Pinpoint the cell where the given text exists, returning its [x, y] midpoint coordinate. 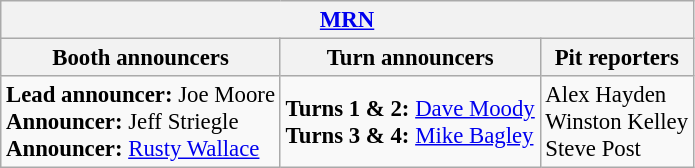
Lead announcer: Joe MooreAnnouncer: Jeff StriegleAnnouncer: Rusty Wallace [141, 122]
Turn announcers [410, 58]
Turns 1 & 2: Dave MoodyTurns 3 & 4: Mike Bagley [410, 122]
MRN [348, 20]
Pit reporters [616, 58]
Booth announcers [141, 58]
Alex HaydenWinston KelleySteve Post [616, 122]
